Identify which cell holds the provided text, then report its (x, y) central coordinate. 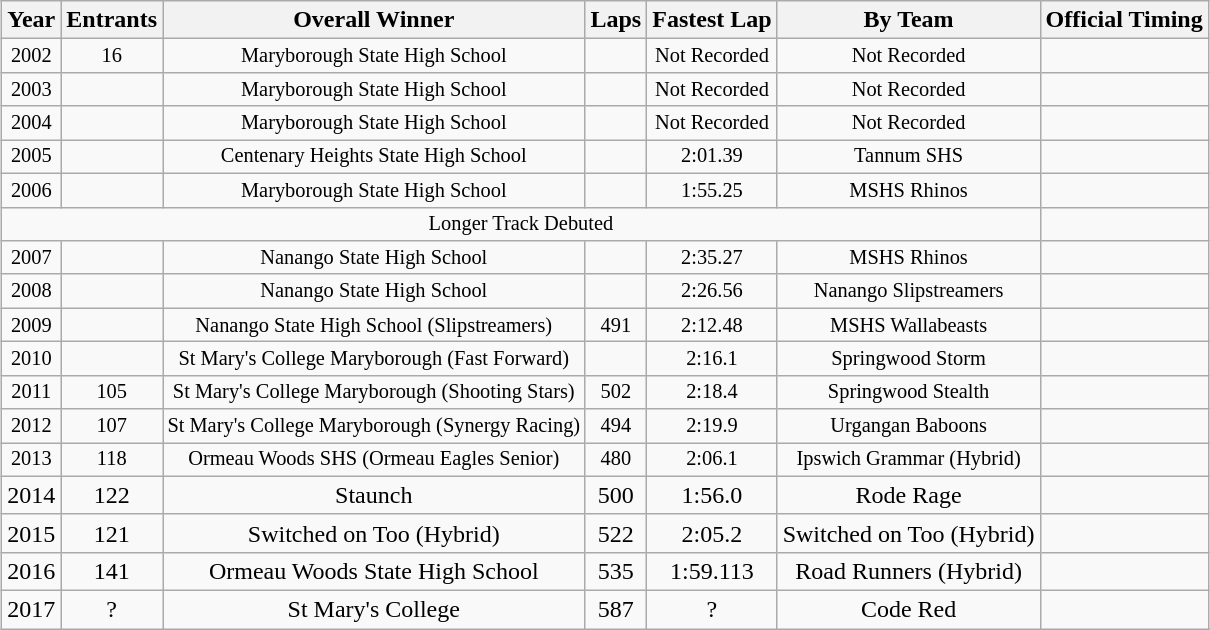
16 (112, 56)
2017 (32, 610)
2005 (32, 157)
Ipswich Grammar (Hybrid) (908, 460)
Longer Track Debuted (521, 224)
535 (616, 571)
Springwood Stealth (908, 392)
2016 (32, 571)
2010 (32, 359)
587 (616, 610)
500 (616, 495)
Nanango Slipstreamers (908, 291)
480 (616, 460)
107 (112, 426)
By Team (908, 20)
2007 (32, 258)
2:26.56 (712, 291)
Code Red (908, 610)
494 (616, 426)
1:55.25 (712, 190)
St Mary's College Maryborough (Shooting Stars) (374, 392)
Centenary Heights State High School (374, 157)
2008 (32, 291)
Urgangan Baboons (908, 426)
491 (616, 325)
2004 (32, 123)
Rode Rage (908, 495)
St Mary's College (374, 610)
Official Timing (1124, 20)
118 (112, 460)
2:18.4 (712, 392)
Tannum SHS (908, 157)
St Mary's College Maryborough (Synergy Racing) (374, 426)
Springwood Storm (908, 359)
Fastest Lap (712, 20)
Overall Winner (374, 20)
2:05.2 (712, 533)
121 (112, 533)
Nanango State High School (Slipstreamers) (374, 325)
1:59.113 (712, 571)
1:56.0 (712, 495)
2:06.1 (712, 460)
2015 (32, 533)
2011 (32, 392)
MSHS Wallabeasts (908, 325)
Entrants (112, 20)
2:16.1 (712, 359)
Ormeau Woods State High School (374, 571)
Laps (616, 20)
2014 (32, 495)
2:19.9 (712, 426)
2002 (32, 56)
Year (32, 20)
2006 (32, 190)
2013 (32, 460)
2012 (32, 426)
141 (112, 571)
522 (616, 533)
2003 (32, 89)
105 (112, 392)
502 (616, 392)
St Mary's College Maryborough (Fast Forward) (374, 359)
Staunch (374, 495)
2009 (32, 325)
2:01.39 (712, 157)
Ormeau Woods SHS (Ormeau Eagles Senior) (374, 460)
Road Runners (Hybrid) (908, 571)
122 (112, 495)
2:12.48 (712, 325)
2:35.27 (712, 258)
